Search for the cell housing the specified text and yield its [X, Y] center coordinate. 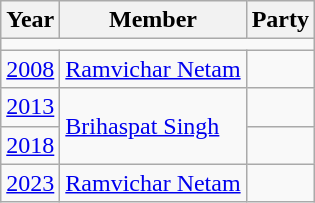
2008 [30, 69]
Party [280, 20]
2018 [30, 145]
Brihaspat Singh [153, 126]
Member [153, 20]
Year [30, 20]
2013 [30, 107]
2023 [30, 183]
